Return [X, Y] of the center of cell containing provided text 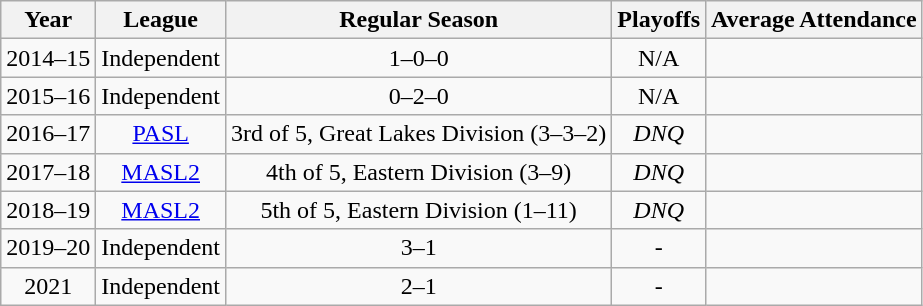
1–0–0 [418, 58]
League [161, 20]
2015–16 [48, 96]
Year [48, 20]
2014–15 [48, 58]
2016–17 [48, 134]
2019–20 [48, 248]
4th of 5, Eastern Division (3–9) [418, 172]
3–1 [418, 248]
0–2–0 [418, 96]
2–1 [418, 286]
Regular Season [418, 20]
5th of 5, Eastern Division (1–11) [418, 210]
2017–18 [48, 172]
Average Attendance [814, 20]
3rd of 5, Great Lakes Division (3–3–2) [418, 134]
Playoffs [659, 20]
2021 [48, 286]
2018–19 [48, 210]
PASL [161, 134]
